Capture the cell that displays the provided text and extract its [X, Y] central coordinate. 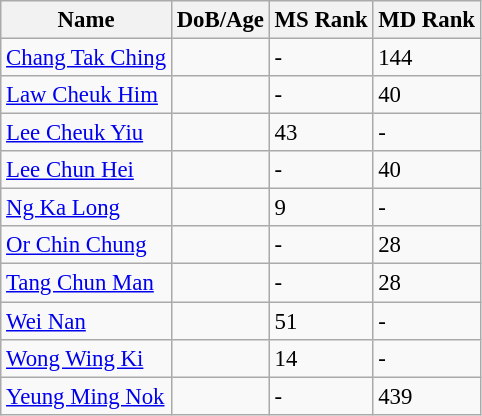
9 [321, 208]
Wei Nan [86, 321]
DoB/Age [220, 20]
Tang Chun Man [86, 283]
Lee Cheuk Yiu [86, 133]
43 [321, 133]
14 [321, 358]
Lee Chun Hei [86, 170]
Name [86, 20]
MD Rank [426, 20]
MS Rank [321, 20]
Chang Tak Ching [86, 58]
Wong Wing Ki [86, 358]
Ng Ka Long [86, 208]
51 [321, 321]
144 [426, 58]
Law Cheuk Him [86, 95]
439 [426, 396]
Or Chin Chung [86, 245]
Yeung Ming Nok [86, 396]
